Return the [x, y] coordinate for the center point of the cell that contains the specified text.  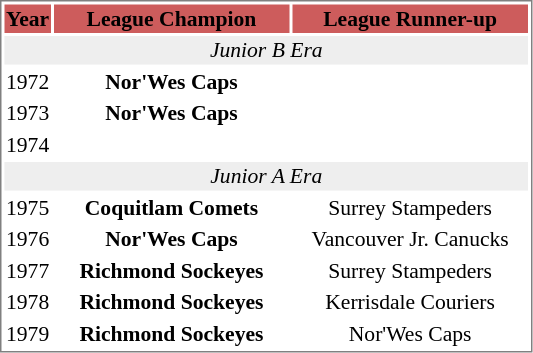
Vancouver Jr. Canucks [410, 239]
1974 [27, 144]
League Runner-up [410, 18]
1979 [27, 334]
1978 [27, 302]
Kerrisdale Couriers [410, 302]
1976 [27, 239]
1973 [27, 113]
1975 [27, 208]
Junior B Era [266, 50]
League Champion [172, 18]
1972 [27, 82]
1977 [27, 270]
Coquitlam Comets [172, 208]
Junior A Era [266, 176]
Year [27, 18]
